Detect which cell encompasses the target text, then output its [X, Y] center coordinate. 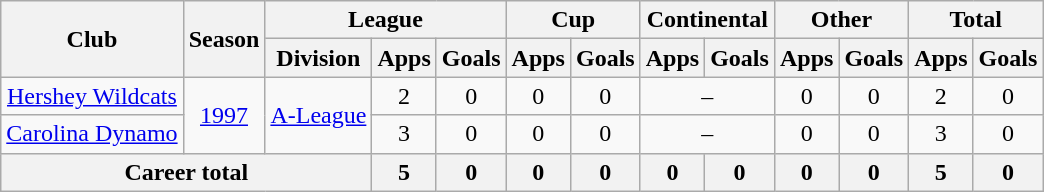
Club [92, 39]
Division [318, 58]
1997 [224, 115]
Continental [707, 20]
Season [224, 39]
A-League [318, 115]
Cup [573, 20]
League [386, 20]
Other [841, 20]
Total [976, 20]
Career total [186, 172]
Hershey Wildcats [92, 96]
Carolina Dynamo [92, 134]
